Search for the cell housing the specified text and yield its [x, y] center coordinate. 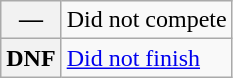
— [31, 20]
Did not finish [146, 58]
Did not compete [146, 20]
DNF [31, 58]
